Provide the [X, Y] coordinate of the cell's center where the given text is located.  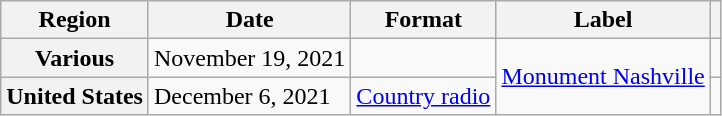
Monument Nashville [603, 77]
Format [424, 20]
December 6, 2021 [249, 96]
Region [75, 20]
Country radio [424, 96]
Various [75, 58]
November 19, 2021 [249, 58]
Date [249, 20]
United States [75, 96]
Label [603, 20]
